Return [x, y] of the center of cell containing provided text 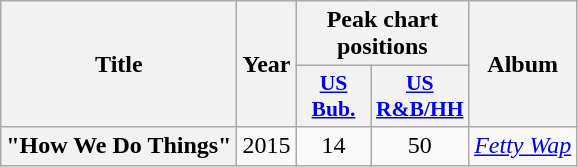
USR&B/HH [420, 96]
Year [266, 64]
2015 [266, 146]
14 [334, 146]
Album [523, 64]
50 [420, 146]
USBub. [334, 96]
Fetty Wap [523, 146]
"How We Do Things" [119, 146]
Title [119, 64]
Peak chart positions [382, 34]
